Search for the cell housing the specified text and yield its [x, y] center coordinate. 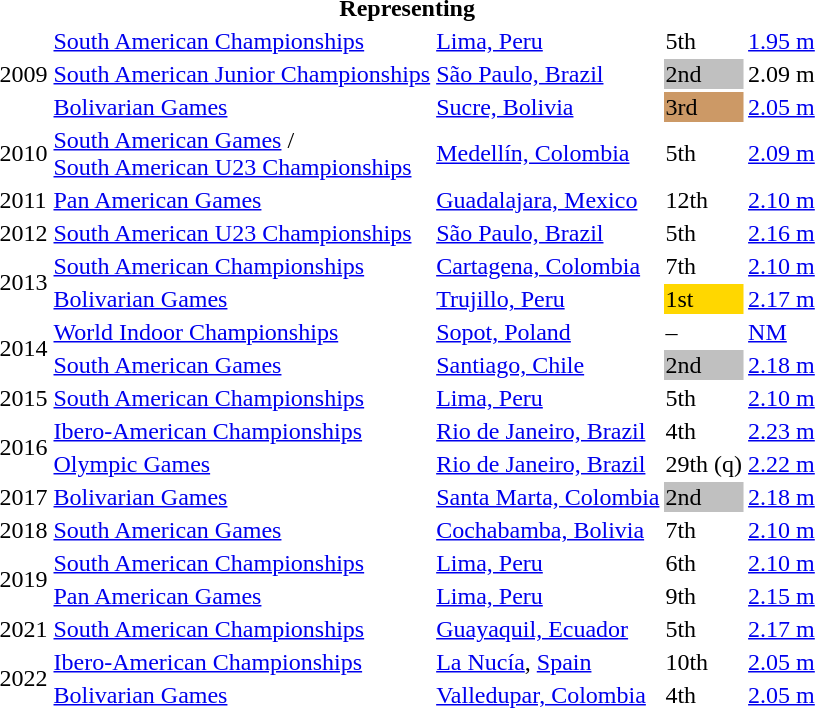
Santiago, Chile [548, 365]
South American Games /South American U23 Championships [242, 154]
South American Junior Championships [242, 74]
4th [704, 431]
1st [704, 299]
Cochabamba, Bolivia [548, 530]
Guadalajara, Mexico [548, 200]
Trujillo, Peru [548, 299]
La Nucía, Spain [548, 662]
29th (q) [704, 464]
Cartagena, Colombia [548, 266]
Sopot, Poland [548, 332]
South American U23 Championships [242, 233]
Sucre, Bolivia [548, 107]
3rd [704, 107]
Santa Marta, Colombia [548, 497]
World Indoor Championships [242, 332]
10th [704, 662]
12th [704, 200]
9th [704, 596]
Medellín, Colombia [548, 154]
6th [704, 563]
– [704, 332]
Guayaquil, Ecuador [548, 629]
Olympic Games [242, 464]
